Determine the [x, y] coordinate at the center of the cell enclosing the given text.  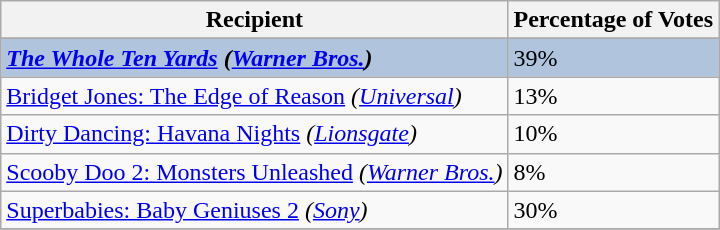
Scooby Doo 2: Monsters Unleashed (Warner Bros.) [254, 172]
39% [614, 58]
Superbabies: Baby Geniuses 2 (Sony) [254, 210]
The Whole Ten Yards (Warner Bros.) [254, 58]
8% [614, 172]
Dirty Dancing: Havana Nights (Lionsgate) [254, 134]
30% [614, 210]
10% [614, 134]
13% [614, 96]
Percentage of Votes [614, 20]
Bridget Jones: The Edge of Reason (Universal) [254, 96]
Recipient [254, 20]
